Scan for the cell matching the given text and deliver its (X, Y) coordinate at center. 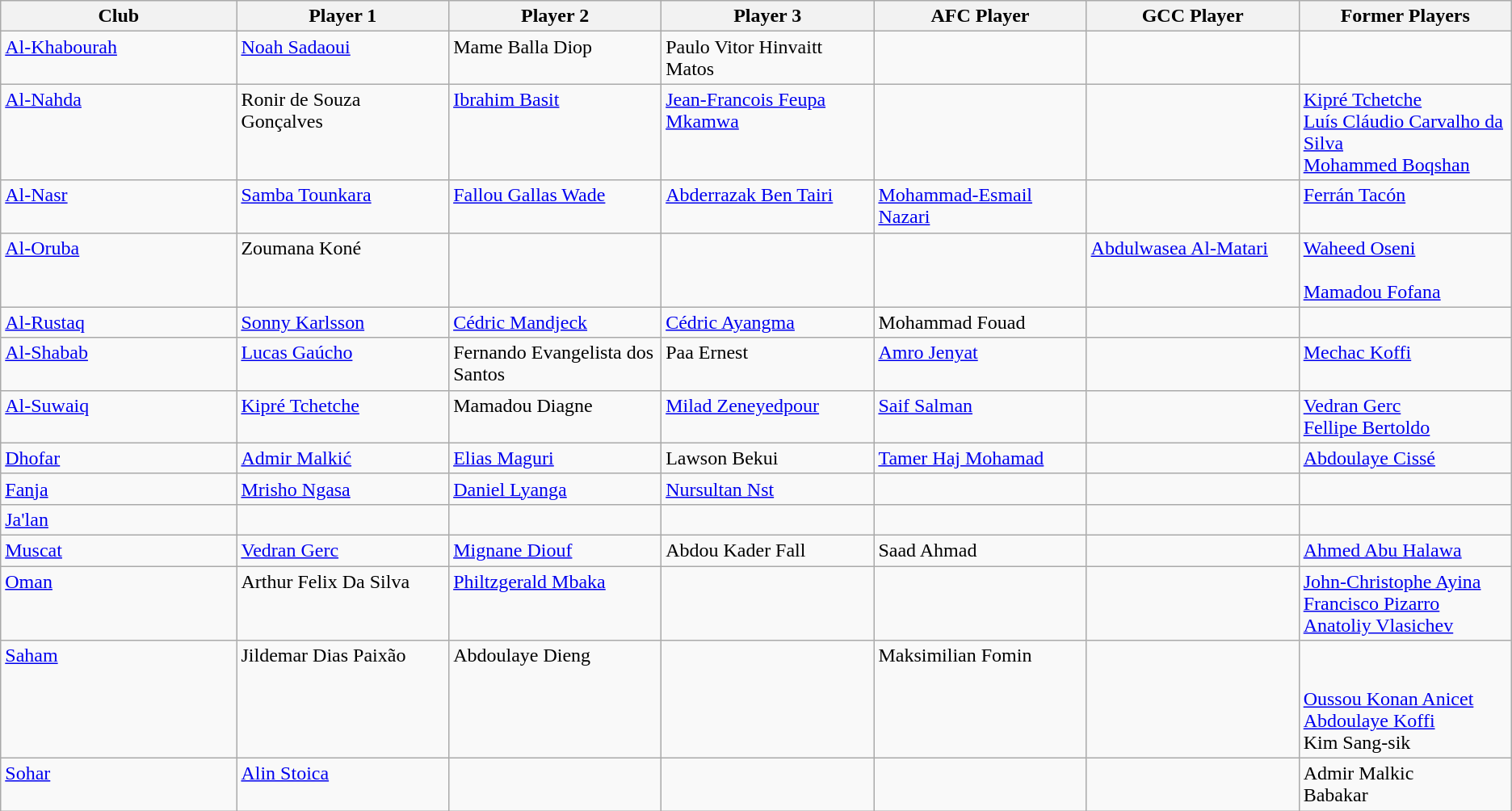
Al-Suwaiq (119, 417)
Maksimilian Fomin (981, 700)
Mohammad Fouad (981, 322)
Fernando Evangelista dos Santos (556, 363)
Sonny Karlsson (342, 322)
Admir Malkić (342, 458)
Cédric Mandjeck (556, 322)
Jean-Francois Feupa Mkamwa (767, 132)
Mechac Koffi (1405, 363)
Samba Tounkara (342, 207)
Al-Rustaq (119, 322)
Mohammad-Esmail Nazari (981, 207)
Dhofar (119, 458)
Kipré Tchetche Luís Cláudio Carvalho da Silva Mohammed Boqshan (1405, 132)
Milad Zeneyedpour (767, 417)
Al-Nasr (119, 207)
Daniel Lyanga (556, 489)
Abderrazak Ben Tairi (767, 207)
AFC Player (981, 16)
John-Christophe Ayina Francisco Pizarro Anatoliy Vlasichev (1405, 603)
Ferrán Tacón (1405, 207)
Oussou Konan Anicet Abdoulaye Koffi Kim Sang-sik (1405, 700)
Elias Maguri (556, 458)
Vedran Gerc (342, 550)
Mamadou Diagne (556, 417)
Abdoulaye Cissé (1405, 458)
Sohar (119, 785)
Jildemar Dias Paixão (342, 700)
Kipré Tchetche (342, 417)
Waheed Oseni Mamadou Fofana (1405, 270)
Fallou Gallas Wade (556, 207)
Ibrahim Basit (556, 132)
Al-Nahda (119, 132)
Tamer Haj Mohamad (981, 458)
Noah Sadaoui (342, 58)
Player 1 (342, 16)
Mignane Diouf (556, 550)
Muscat (119, 550)
Saif Salman (981, 417)
Lawson Bekui (767, 458)
Al-Shabab (119, 363)
Abdou Kader Fall (767, 550)
GCC Player (1192, 16)
Abdoulaye Dieng (556, 700)
Saham (119, 700)
Lucas Gaúcho (342, 363)
Vedran Gerc Fellipe Bertoldo (1405, 417)
Zoumana Koné (342, 270)
Nursultan Nst (767, 489)
Al-Khabourah (119, 58)
Amro Jenyat (981, 363)
Club (119, 16)
Arthur Felix Da Silva (342, 603)
Alin Stoica (342, 785)
Saad Ahmad (981, 550)
Mrisho Ngasa (342, 489)
Ja'lan (119, 519)
Ronir de Souza Gonçalves (342, 132)
Oman (119, 603)
Player 2 (556, 16)
Ahmed Abu Halawa (1405, 550)
Philtzgerald Mbaka (556, 603)
Abdulwasea Al-Matari (1192, 270)
Paa Ernest (767, 363)
Paulo Vitor Hinvaitt Matos (767, 58)
Admir Malkic Babakar (1405, 785)
Al-Oruba (119, 270)
Mame Balla Diop (556, 58)
Fanja (119, 489)
Player 3 (767, 16)
Cédric Ayangma (767, 322)
Former Players (1405, 16)
